Return the [x, y] coordinate for the center point of the cell that contains the specified text.  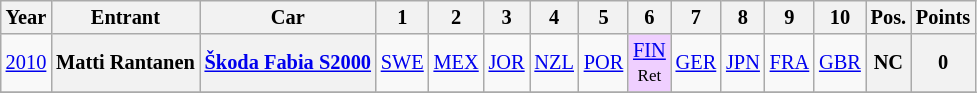
7 [696, 17]
FRA [790, 63]
9 [790, 17]
0 [943, 63]
NC [888, 63]
JOR [507, 63]
2010 [26, 63]
3 [507, 17]
Matti Rantanen [125, 63]
MEX [456, 63]
4 [554, 17]
8 [743, 17]
JPN [743, 63]
5 [604, 17]
6 [650, 17]
GER [696, 63]
Points [943, 17]
SWE [402, 63]
POR [604, 63]
GBR [840, 63]
NZL [554, 63]
Year [26, 17]
Entrant [125, 17]
10 [840, 17]
Car [288, 17]
1 [402, 17]
FINRet [650, 63]
Škoda Fabia S2000 [288, 63]
Pos. [888, 17]
2 [456, 17]
